Pinpoint the cell where the given text exists, returning its [x, y] midpoint coordinate. 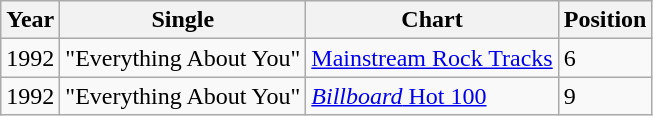
Year [30, 20]
Billboard Hot 100 [432, 96]
Position [605, 20]
Single [183, 20]
Chart [432, 20]
Mainstream Rock Tracks [432, 58]
9 [605, 96]
6 [605, 58]
